Provide the [x, y] coordinate of the cell's center where the given text is located.  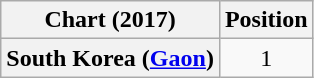
Position [266, 20]
1 [266, 58]
South Korea (Gaon) [110, 58]
Chart (2017) [110, 20]
